Output the [x, y] coordinate of the center of the cell containing the given text.  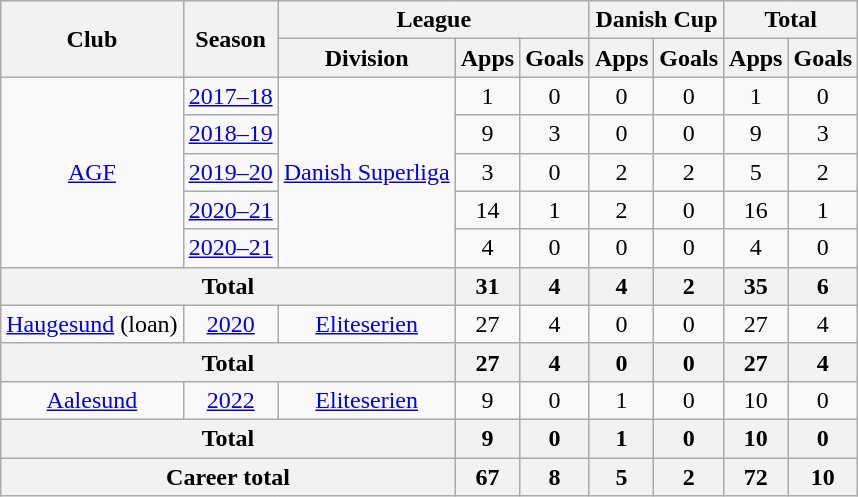
35 [756, 286]
31 [487, 286]
2017–18 [230, 96]
Club [92, 39]
League [434, 20]
14 [487, 210]
2022 [230, 400]
2018–19 [230, 134]
67 [487, 477]
Season [230, 39]
8 [555, 477]
16 [756, 210]
Danish Cup [656, 20]
Danish Superliga [366, 172]
Division [366, 58]
Haugesund (loan) [92, 324]
72 [756, 477]
Career total [228, 477]
AGF [92, 172]
Aalesund [92, 400]
2019–20 [230, 172]
2020 [230, 324]
6 [823, 286]
